Pinpoint the cell where the given text exists, returning its [x, y] midpoint coordinate. 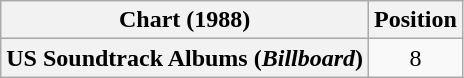
Position [416, 20]
US Soundtrack Albums (Billboard) [185, 58]
8 [416, 58]
Chart (1988) [185, 20]
